Pinpoint the cell where the given text exists, returning its (x, y) midpoint coordinate. 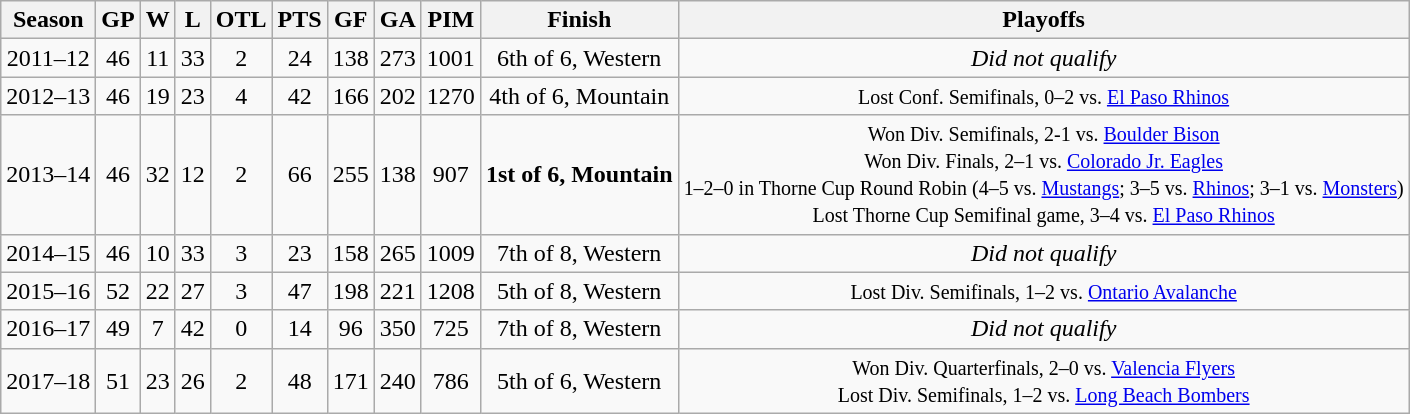
2011–12 (48, 58)
Finish (579, 20)
255 (350, 174)
GA (398, 20)
786 (450, 380)
240 (398, 380)
22 (158, 291)
14 (300, 329)
OTL (241, 20)
2016–17 (48, 329)
2017–18 (48, 380)
265 (398, 253)
2014–15 (48, 253)
166 (350, 96)
198 (350, 291)
PIM (450, 20)
GP (118, 20)
Won Div. Quarterfinals, 2–0 vs. Valencia FlyersLost Div. Semifinals, 1–2 vs. Long Beach Bombers (1044, 380)
350 (398, 329)
1009 (450, 253)
10 (158, 253)
158 (350, 253)
32 (158, 174)
1st of 6, Mountain (579, 174)
48 (300, 380)
66 (300, 174)
725 (450, 329)
221 (398, 291)
PTS (300, 20)
907 (450, 174)
171 (350, 380)
96 (350, 329)
52 (118, 291)
4th of 6, Mountain (579, 96)
L (192, 20)
Playoffs (1044, 20)
Season (48, 20)
26 (192, 380)
12 (192, 174)
5th of 6, Western (579, 380)
2012–13 (48, 96)
GF (350, 20)
2015–16 (48, 291)
11 (158, 58)
6th of 6, Western (579, 58)
W (158, 20)
51 (118, 380)
47 (300, 291)
0 (241, 329)
1270 (450, 96)
24 (300, 58)
4 (241, 96)
Lost Conf. Semifinals, 0–2 vs. El Paso Rhinos (1044, 96)
49 (118, 329)
202 (398, 96)
19 (158, 96)
273 (398, 58)
5th of 8, Western (579, 291)
2013–14 (48, 174)
1208 (450, 291)
1001 (450, 58)
27 (192, 291)
7 (158, 329)
Lost Div. Semifinals, 1–2 vs. Ontario Avalanche (1044, 291)
